Output the (x, y) coordinate of the center of the cell containing the given text.  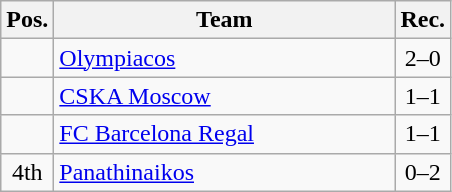
Rec. (423, 20)
CSKA Moscow (224, 96)
Olympiacos (224, 58)
FC Barcelona Regal (224, 134)
Pos. (28, 20)
Team (224, 20)
0–2 (423, 172)
Panathinaikos (224, 172)
4th (28, 172)
2–0 (423, 58)
